Detect which cell encompasses the target text, then output its (x, y) center coordinate. 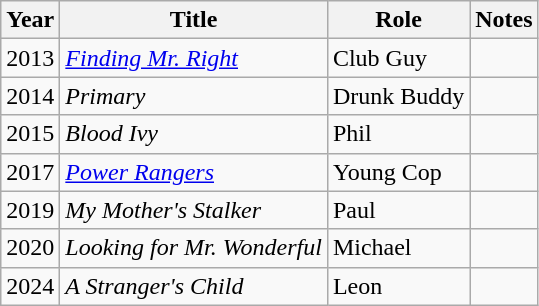
Year (30, 20)
Drunk Buddy (398, 96)
Role (398, 20)
Power Rangers (194, 172)
2020 (30, 248)
Looking for Mr. Wonderful (194, 248)
Club Guy (398, 58)
2015 (30, 134)
Notes (504, 20)
Young Cop (398, 172)
Michael (398, 248)
Primary (194, 96)
2017 (30, 172)
2019 (30, 210)
Title (194, 20)
2014 (30, 96)
2013 (30, 58)
A Stranger's Child (194, 286)
Blood Ivy (194, 134)
Finding Mr. Right (194, 58)
Phil (398, 134)
Leon (398, 286)
2024 (30, 286)
Paul (398, 210)
My Mother's Stalker (194, 210)
